Pinpoint the cell where the given text exists, returning its [X, Y] midpoint coordinate. 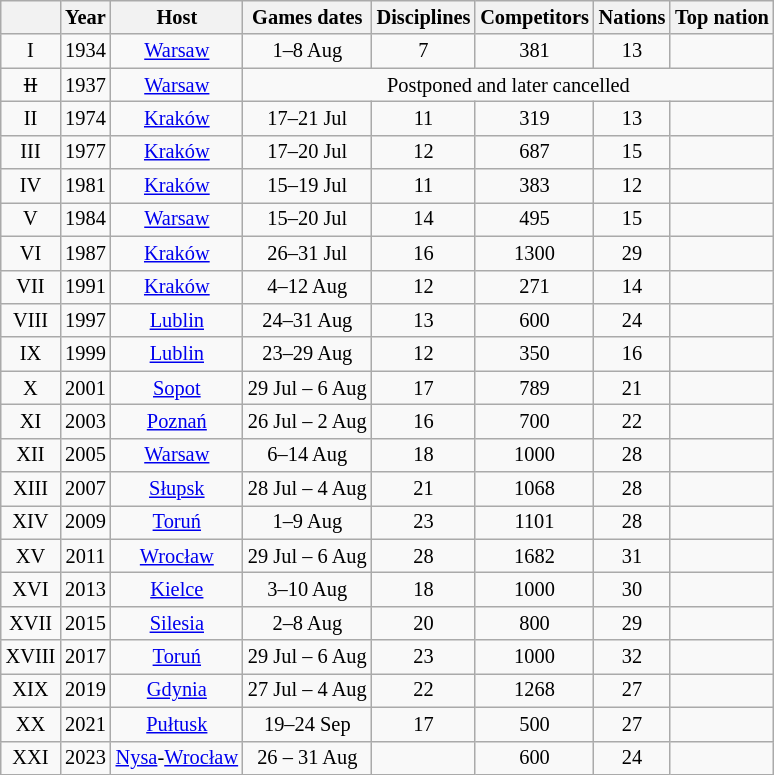
2019 [85, 690]
III [30, 152]
Wrocław [177, 556]
687 [534, 152]
26 – 31 Aug [308, 758]
1937 [85, 85]
1101 [534, 522]
Kielce [177, 589]
20 [424, 623]
1997 [85, 320]
350 [534, 354]
1268 [534, 690]
1682 [534, 556]
XVIII [30, 657]
Słupsk [177, 489]
Silesia [177, 623]
VIII [30, 320]
3–10 Aug [308, 589]
2005 [85, 455]
Year [85, 17]
15–19 Jul [308, 186]
IX [30, 354]
Poznań [177, 421]
27 Jul – 4 Aug [308, 690]
X [30, 388]
2–8 Aug [308, 623]
2009 [85, 522]
VI [30, 253]
4–12 Aug [308, 287]
1981 [85, 186]
2011 [85, 556]
XV [30, 556]
2017 [85, 657]
789 [534, 388]
31 [632, 556]
XX [30, 724]
Pułtusk [177, 724]
6–14 Aug [308, 455]
19–24 Sep [308, 724]
1977 [85, 152]
1–8 Aug [308, 51]
1300 [534, 253]
1999 [85, 354]
XIII [30, 489]
Host [177, 17]
XII [30, 455]
800 [534, 623]
2003 [85, 421]
495 [534, 219]
XIV [30, 522]
XXI [30, 758]
XIX [30, 690]
28 Jul – 4 Aug [308, 489]
1984 [85, 219]
381 [534, 51]
2015 [85, 623]
2001 [85, 388]
Games dates [308, 17]
1974 [85, 118]
24–31 Aug [308, 320]
XI [30, 421]
Nations [632, 17]
Postponed and later cancelled [508, 85]
XVI [30, 589]
17–20 Jul [308, 152]
Competitors [534, 17]
1–9 Aug [308, 522]
XVII [30, 623]
Sopot [177, 388]
1068 [534, 489]
500 [534, 724]
2023 [85, 758]
271 [534, 287]
23–29 Aug [308, 354]
Nysa-Wrocław [177, 758]
30 [632, 589]
17–21 Jul [308, 118]
IV [30, 186]
Gdynia [177, 690]
V [30, 219]
319 [534, 118]
700 [534, 421]
26 Jul – 2 Aug [308, 421]
Disciplines [424, 17]
2013 [85, 589]
1987 [85, 253]
2021 [85, 724]
2007 [85, 489]
383 [534, 186]
1934 [85, 51]
7 [424, 51]
Top nation [722, 17]
1991 [85, 287]
15–20 Jul [308, 219]
VII [30, 287]
26–31 Jul [308, 253]
I [30, 51]
32 [632, 657]
